Pinpoint the cell where the given text exists, returning its [X, Y] midpoint coordinate. 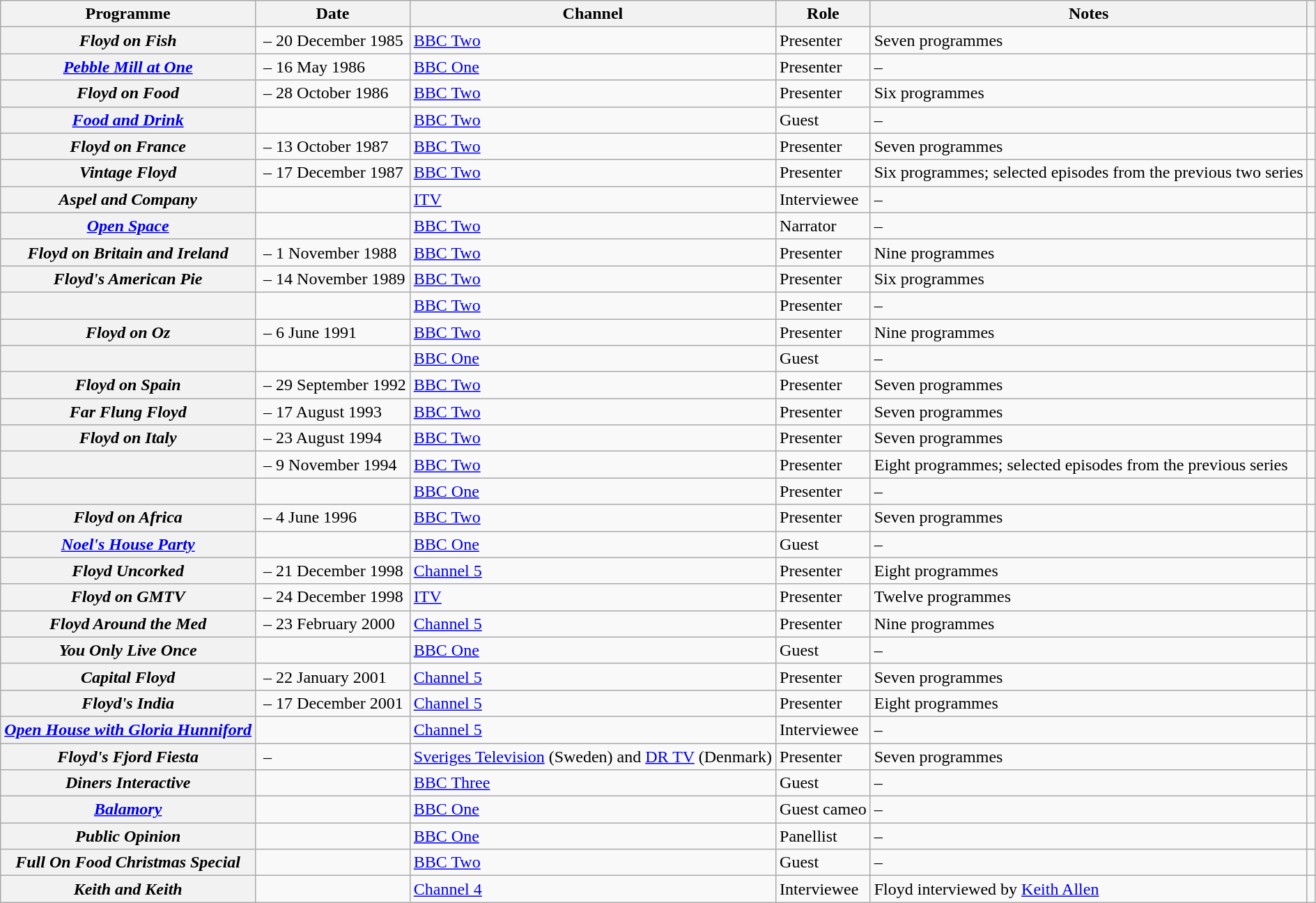
Narrator [823, 226]
Floyd on Spain [128, 385]
Floyd on Italy [128, 438]
Public Opinion [128, 836]
– 21 December 1998 [333, 571]
– 17 August 1993 [333, 412]
– 4 June 1996 [333, 518]
Eight programmes; selected episodes from the previous series [1088, 465]
Channel 4 [592, 889]
Floyd Around the Med [128, 624]
Twelve programmes [1088, 597]
Aspel and Company [128, 199]
– 23 February 2000 [333, 624]
– 24 December 1998 [333, 597]
Food and Drink [128, 120]
Floyd's India [128, 703]
– 6 June 1991 [333, 332]
Panellist [823, 836]
Floyd on Oz [128, 332]
Vintage Floyd [128, 173]
Guest cameo [823, 810]
Far Flung Floyd [128, 412]
Floyd on Africa [128, 518]
– 20 December 1985 [333, 40]
– 23 August 1994 [333, 438]
– 9 November 1994 [333, 465]
Floyd Uncorked [128, 571]
Noel's House Party [128, 544]
– 13 October 1987 [333, 146]
Balamory [128, 810]
Floyd on France [128, 146]
– 17 December 2001 [333, 703]
Pebble Mill at One [128, 67]
Floyd on Fish [128, 40]
– 17 December 1987 [333, 173]
Notes [1088, 14]
Diners Interactive [128, 783]
– 28 October 1986 [333, 93]
Six programmes; selected episodes from the previous two series [1088, 173]
Capital Floyd [128, 677]
– 22 January 2001 [333, 677]
Open Space [128, 226]
Date [333, 14]
Keith and Keith [128, 889]
– 29 September 1992 [333, 385]
Floyd on GMTV [128, 597]
– 1 November 1988 [333, 252]
Floyd on Food [128, 93]
BBC Three [592, 783]
Full On Food Christmas Special [128, 863]
Floyd on Britain and Ireland [128, 252]
Sveriges Television (Sweden) and DR TV (Denmark) [592, 756]
– 14 November 1989 [333, 279]
– 16 May 1986 [333, 67]
Floyd's Fjord Fiesta [128, 756]
You Only Live Once [128, 650]
Role [823, 14]
Floyd interviewed by Keith Allen [1088, 889]
Floyd's American Pie [128, 279]
Programme [128, 14]
Channel [592, 14]
Open House with Gloria Hunniford [128, 730]
